Determine the (x, y) coordinate at the center of the cell enclosing the given text.  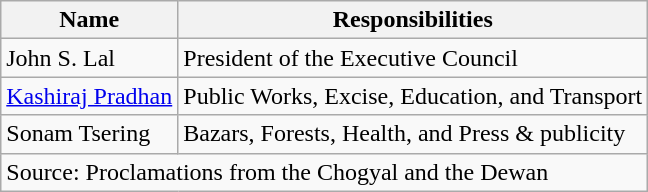
Kashiraj Pradhan (90, 96)
Name (90, 20)
Responsibilities (413, 20)
Public Works, Excise, Education, and Transport (413, 96)
John S. Lal (90, 58)
President of the Executive Council (413, 58)
Sonam Tsering (90, 134)
Source: Proclamations from the Chogyal and the Dewan (324, 172)
Bazars, Forests, Health, and Press & publicity (413, 134)
